From the cell containing the given text, extract its center point as (X, Y) coordinate. 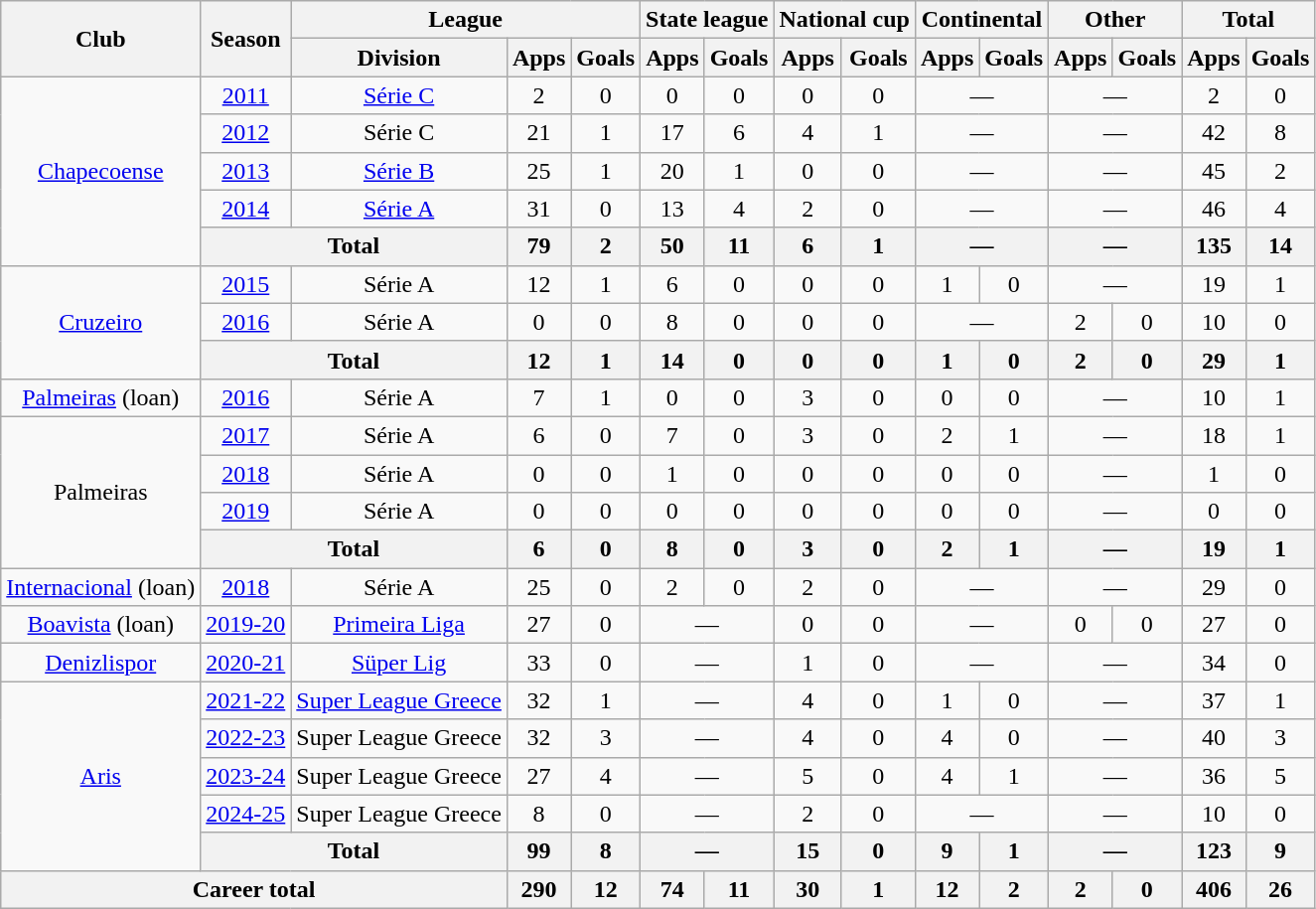
Série B (399, 171)
Season (246, 39)
Chapecoense (101, 171)
18 (1214, 435)
17 (672, 133)
Cruzeiro (101, 322)
46 (1214, 209)
Club (101, 39)
40 (1214, 738)
2017 (246, 435)
2015 (246, 284)
30 (807, 889)
2023-24 (246, 776)
Career total (254, 889)
2011 (246, 95)
2021-22 (246, 700)
123 (1214, 851)
2014 (246, 209)
36 (1214, 776)
2019 (246, 512)
Boavista (loan) (101, 625)
99 (538, 851)
13 (672, 209)
15 (807, 851)
State league (707, 20)
37 (1214, 700)
290 (538, 889)
135 (1214, 246)
2020-21 (246, 663)
National cup (844, 20)
2019-20 (246, 625)
League (466, 20)
Continental (981, 20)
50 (672, 246)
Primeira Liga (399, 625)
26 (1280, 889)
2013 (246, 171)
Palmeiras (101, 492)
74 (672, 889)
31 (538, 209)
21 (538, 133)
42 (1214, 133)
406 (1214, 889)
2022-23 (246, 738)
Denizlispor (101, 663)
34 (1214, 663)
2024-25 (246, 814)
Palmeiras (loan) (101, 397)
20 (672, 171)
45 (1214, 171)
33 (538, 663)
Aris (101, 776)
2012 (246, 133)
Other (1115, 20)
Division (399, 58)
Internacional (loan) (101, 587)
Süper Lig (399, 663)
79 (538, 246)
